Provide the (x, y) coordinate of the cell's center where the given text is located.  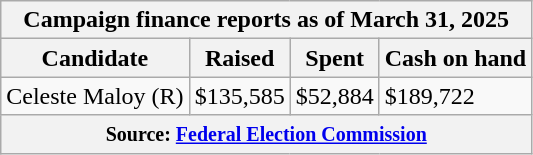
Spent (334, 58)
Campaign finance reports as of March 31, 2025 (266, 20)
Cash on hand (455, 58)
Celeste Maloy (R) (95, 96)
Raised (240, 58)
Candidate (95, 58)
$135,585 (240, 96)
$52,884 (334, 96)
Source: Federal Election Commission (266, 134)
$189,722 (455, 96)
